Determine the (X, Y) coordinate at the center of the cell enclosing the given text.  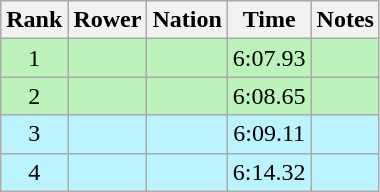
Time (269, 20)
Rank (34, 20)
6:08.65 (269, 96)
3 (34, 134)
6:09.11 (269, 134)
Rower (108, 20)
2 (34, 96)
6:14.32 (269, 172)
6:07.93 (269, 58)
4 (34, 172)
Notes (345, 20)
Nation (187, 20)
1 (34, 58)
